Locate the cell with the specified text and output its [X, Y] center coordinate. 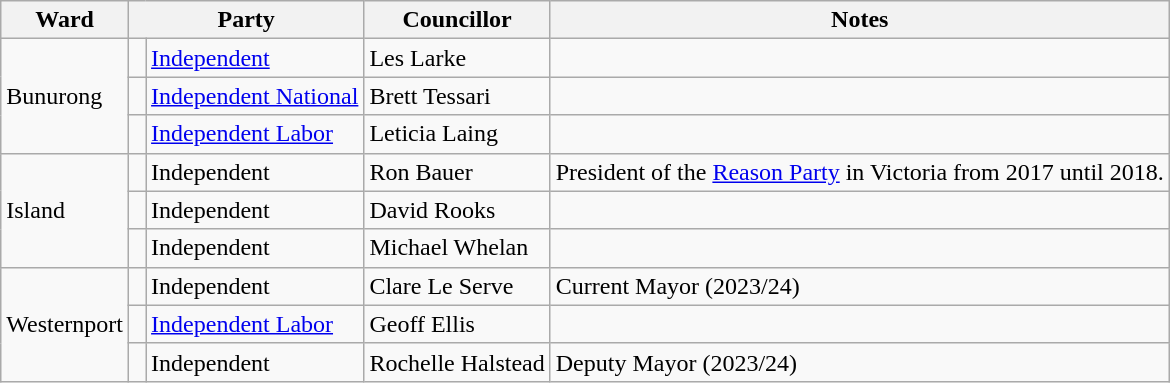
Westernport [65, 324]
Leticia Laing [457, 134]
Michael Whelan [457, 248]
Bunurong [65, 96]
Party [246, 20]
Island [65, 210]
Ward [65, 20]
Current Mayor (2023/24) [860, 286]
David Rooks [457, 210]
Geoff Ellis [457, 324]
Notes [860, 20]
Les Larke [457, 58]
Rochelle Halstead [457, 362]
Ron Bauer [457, 172]
Independent National [255, 96]
President of the Reason Party in Victoria from 2017 until 2018. [860, 172]
Deputy Mayor (2023/24) [860, 362]
Councillor [457, 20]
Clare Le Serve [457, 286]
Brett Tessari [457, 96]
